Return the (X, Y) coordinate for the center point of the cell that contains the specified text.  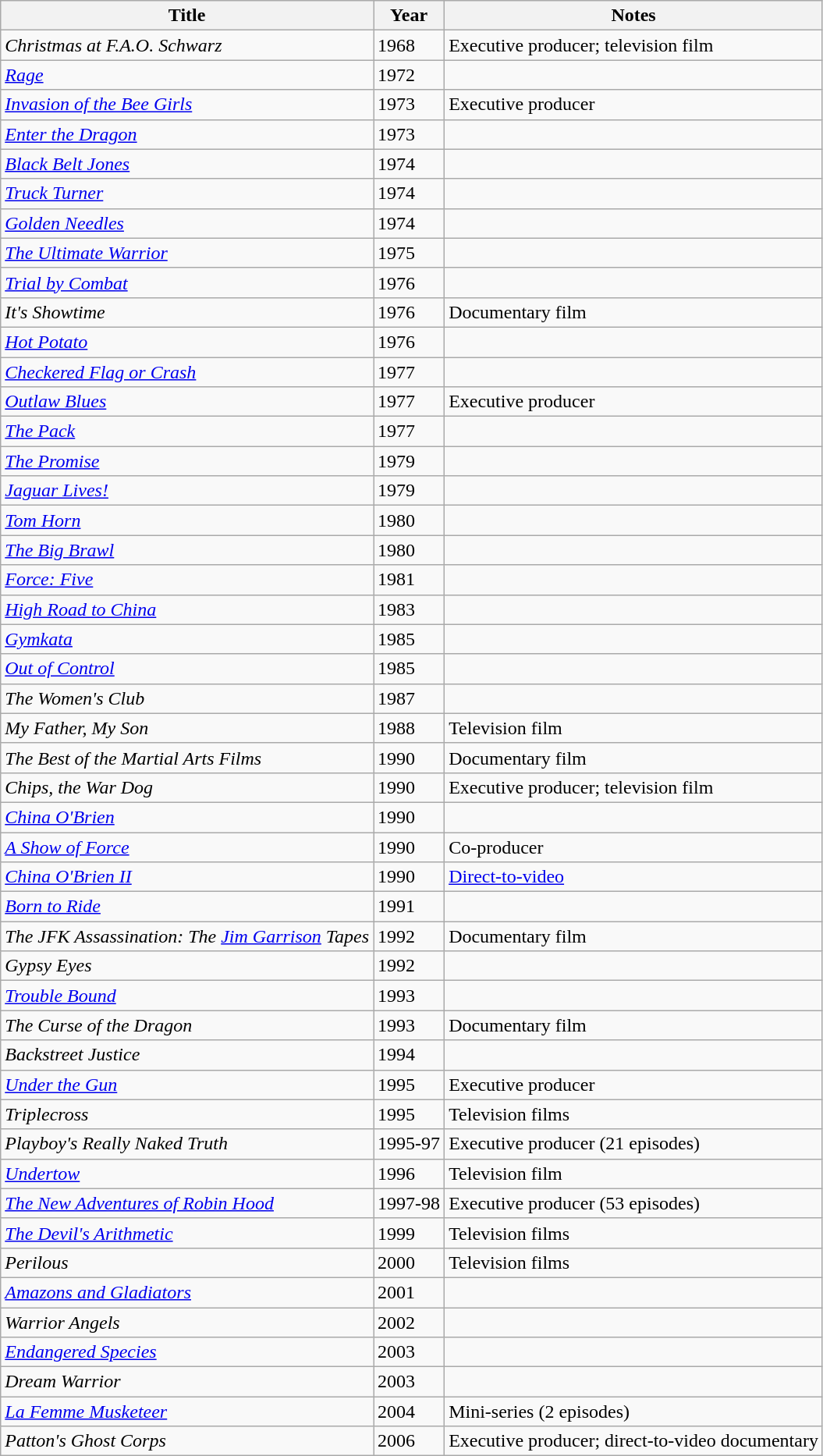
Trouble Bound (187, 996)
1975 (409, 253)
Force: Five (187, 580)
1995-97 (409, 1144)
Executive producer (21 episodes) (633, 1144)
The JFK Assassination: The Jim Garrison Tapes (187, 936)
Backstreet Justice (187, 1055)
Black Belt Jones (187, 164)
1987 (409, 698)
Born to Ride (187, 907)
Truck Turner (187, 194)
China O'Brien (187, 817)
Playboy's Really Naked Truth (187, 1144)
Patton's Ghost Corps (187, 1441)
Christmas at F.A.O. Schwarz (187, 45)
La Femme Musketeer (187, 1412)
Chips, the War Dog (187, 787)
The Women's Club (187, 698)
2002 (409, 1323)
2006 (409, 1441)
The Ultimate Warrior (187, 253)
Direct-to-video (633, 877)
The Pack (187, 431)
The Best of the Martial Arts Films (187, 758)
Triplecross (187, 1114)
It's Showtime (187, 312)
2000 (409, 1262)
1988 (409, 728)
Executive producer; direct-to-video documentary (633, 1441)
Jaguar Lives! (187, 491)
Perilous (187, 1262)
The Devil's Arithmetic (187, 1233)
Under the Gun (187, 1085)
Notes (633, 16)
Enter the Dragon (187, 134)
Undertow (187, 1174)
Amazons and Gladiators (187, 1292)
2004 (409, 1412)
My Father, My Son (187, 728)
Golden Needles (187, 223)
Checkered Flag or Crash (187, 372)
Title (187, 16)
Executive producer (53 episodes) (633, 1203)
High Road to China (187, 609)
The Curse of the Dragon (187, 1025)
Out of Control (187, 669)
Rage (187, 75)
1991 (409, 907)
Trial by Combat (187, 282)
Warrior Angels (187, 1323)
The Promise (187, 461)
1972 (409, 75)
Endangered Species (187, 1352)
Year (409, 16)
Outlaw Blues (187, 402)
Invasion of the Bee Girls (187, 105)
The Big Brawl (187, 550)
2001 (409, 1292)
Dream Warrior (187, 1382)
A Show of Force (187, 847)
1981 (409, 580)
1997-98 (409, 1203)
1968 (409, 45)
1999 (409, 1233)
Co-producer (633, 847)
Hot Potato (187, 342)
1994 (409, 1055)
Mini-series (2 episodes) (633, 1412)
Gypsy Eyes (187, 966)
1996 (409, 1174)
The New Adventures of Robin Hood (187, 1203)
Tom Horn (187, 520)
Gymkata (187, 639)
1983 (409, 609)
China O'Brien II (187, 877)
